Find where the given text appears and provide that cell's center as [x, y] coordinate. 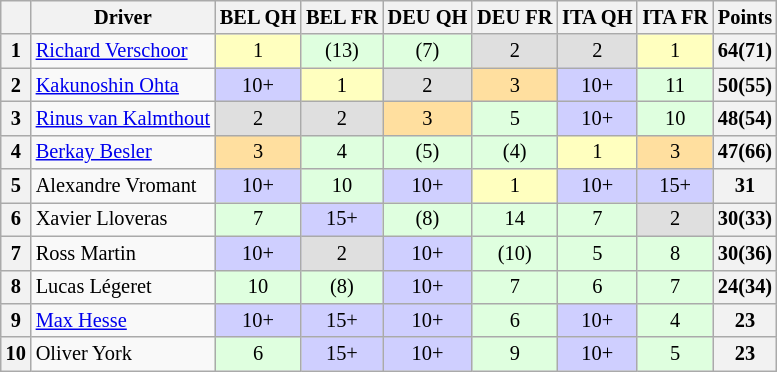
Ross Martin [123, 253]
64(71) [745, 51]
31 [745, 186]
Oliver York [123, 354]
Driver [123, 17]
24(34) [745, 287]
(10) [514, 253]
Lucas Légeret [123, 287]
(5) [428, 152]
ITA FR [675, 17]
50(55) [745, 85]
(13) [342, 51]
Alexandre Vromant [123, 186]
Max Hesse [123, 320]
Richard Verschoor [123, 51]
47(66) [745, 152]
(7) [428, 51]
30(33) [745, 219]
Points [745, 17]
Kakunoshin Ohta [123, 85]
ITA QH [597, 17]
30(36) [745, 253]
48(54) [745, 118]
Rinus van Kalmthout [123, 118]
DEU QH [428, 17]
14 [514, 219]
BEL QH [258, 17]
BEL FR [342, 17]
DEU FR [514, 17]
Xavier Lloveras [123, 219]
Berkay Besler [123, 152]
(4) [514, 152]
11 [675, 85]
